Locate the cell with the specified text and output its (X, Y) center coordinate. 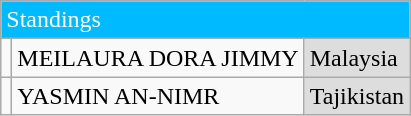
YASMIN AN-NIMR (158, 96)
Malaysia (356, 58)
MEILAURA DORA JIMMY (158, 58)
Standings (206, 20)
Tajikistan (356, 96)
